Locate the cell with the specified text and output its (x, y) center coordinate. 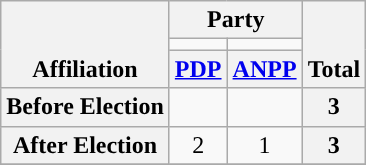
Before Election (86, 107)
2 (198, 145)
After Election (86, 145)
Affiliation (86, 44)
PDP (198, 69)
1 (264, 145)
ANPP (264, 69)
Party (236, 20)
Total (334, 44)
